Pinpoint the cell where the given text exists, returning its [X, Y] midpoint coordinate. 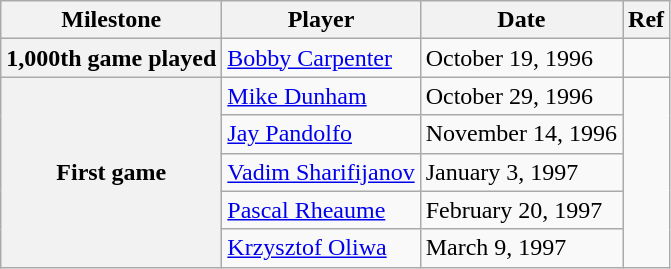
Vadim Sharifijanov [321, 172]
Player [321, 20]
January 3, 1997 [521, 172]
February 20, 1997 [521, 210]
First game [112, 172]
Bobby Carpenter [321, 58]
October 19, 1996 [521, 58]
Pascal Rheaume [321, 210]
Date [521, 20]
Ref [646, 20]
1,000th game played [112, 58]
Milestone [112, 20]
November 14, 1996 [521, 134]
Jay Pandolfo [321, 134]
Krzysztof Oliwa [321, 248]
Mike Dunham [321, 96]
October 29, 1996 [521, 96]
March 9, 1997 [521, 248]
